Determine the (x, y) coordinate at the center of the cell enclosing the given text.  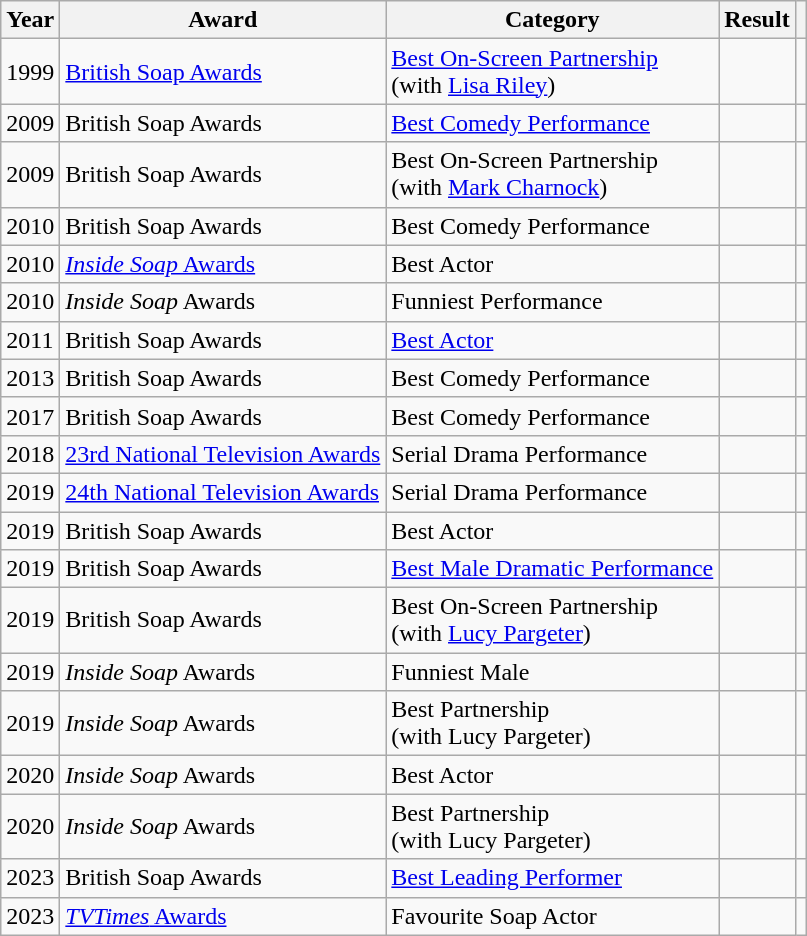
Category (552, 20)
Favourite Soap Actor (552, 916)
Best Male Dramatic Performance (552, 569)
Best On-Screen Partnership (with Lisa Riley) (552, 72)
Funniest Male (552, 672)
Best On-Screen Partnership (with Lucy Pargeter) (552, 620)
Best Leading Performer (552, 878)
2013 (30, 378)
24th National Television Awards (223, 492)
2011 (30, 340)
Funniest Performance (552, 302)
TVTimes Awards (223, 916)
Result (757, 20)
Year (30, 20)
Award (223, 20)
1999 (30, 72)
23rd National Television Awards (223, 454)
Best On-Screen Partnership (with Mark Charnock) (552, 174)
2017 (30, 416)
2018 (30, 454)
